Scan for the cell matching the given text and deliver its [x, y] coordinate at center. 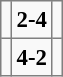
4-2 [32, 57]
2-4 [32, 20]
